Return (X, Y) of the center of cell containing provided text 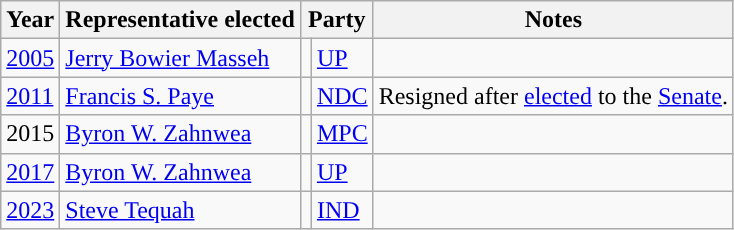
Representative elected (180, 20)
2005 (30, 58)
MPC (342, 134)
Resigned after elected to the Senate. (553, 96)
2023 (30, 210)
IND (342, 210)
Party (336, 20)
2011 (30, 96)
2015 (30, 134)
Notes (553, 20)
Year (30, 20)
Steve Tequah (180, 210)
2017 (30, 172)
Jerry Bowier Masseh (180, 58)
Francis S. Paye (180, 96)
NDC (342, 96)
